Return the (x, y) coordinate for the center point of the cell that contains the specified text.  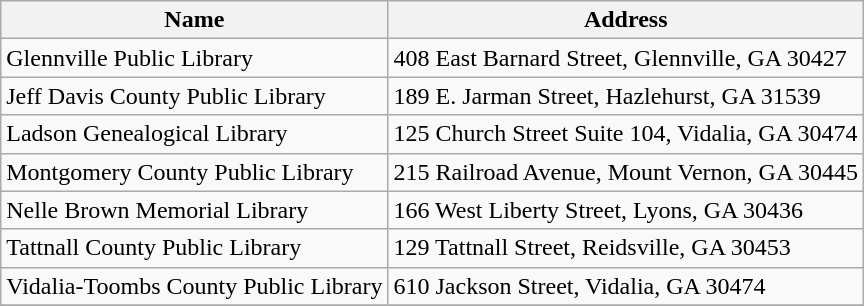
Ladson Genealogical Library (194, 134)
166 West Liberty Street, Lyons, GA 30436 (626, 210)
215 Railroad Avenue, Mount Vernon, GA 30445 (626, 172)
Montgomery County Public Library (194, 172)
125 Church Street Suite 104, Vidalia, GA 30474 (626, 134)
129 Tattnall Street, Reidsville, GA 30453 (626, 248)
Jeff Davis County Public Library (194, 96)
Vidalia-Toombs County Public Library (194, 286)
610 Jackson Street, Vidalia, GA 30474 (626, 286)
Glennville Public Library (194, 58)
189 E. Jarman Street, Hazlehurst, GA 31539 (626, 96)
Address (626, 20)
Name (194, 20)
Tattnall County Public Library (194, 248)
Nelle Brown Memorial Library (194, 210)
408 East Barnard Street, Glennville, GA 30427 (626, 58)
